Scan for the cell matching the given text and deliver its [X, Y] coordinate at center. 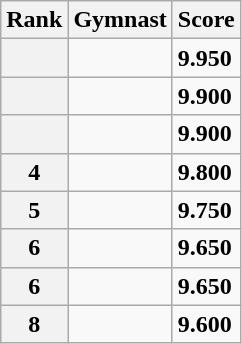
Rank [34, 20]
4 [34, 172]
5 [34, 210]
9.600 [206, 324]
8 [34, 324]
9.750 [206, 210]
9.800 [206, 172]
Gymnast [120, 20]
Score [206, 20]
9.950 [206, 58]
